Extract the (x, y) coordinate from the center of the cell holding the provided text.  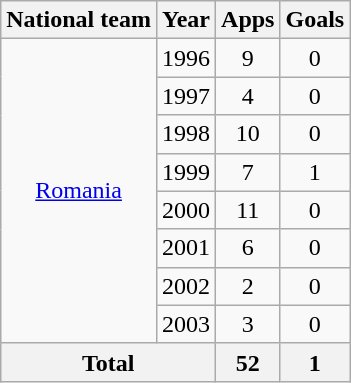
2000 (186, 210)
1997 (186, 96)
Total (108, 362)
4 (248, 96)
2001 (186, 248)
11 (248, 210)
2003 (186, 324)
7 (248, 172)
1999 (186, 172)
52 (248, 362)
6 (248, 248)
2002 (186, 286)
National team (79, 20)
9 (248, 58)
2 (248, 286)
Apps (248, 20)
Year (186, 20)
Romania (79, 191)
10 (248, 134)
Goals (315, 20)
1998 (186, 134)
3 (248, 324)
1996 (186, 58)
